Determine the [x, y] coordinate at the center of the cell enclosing the given text.  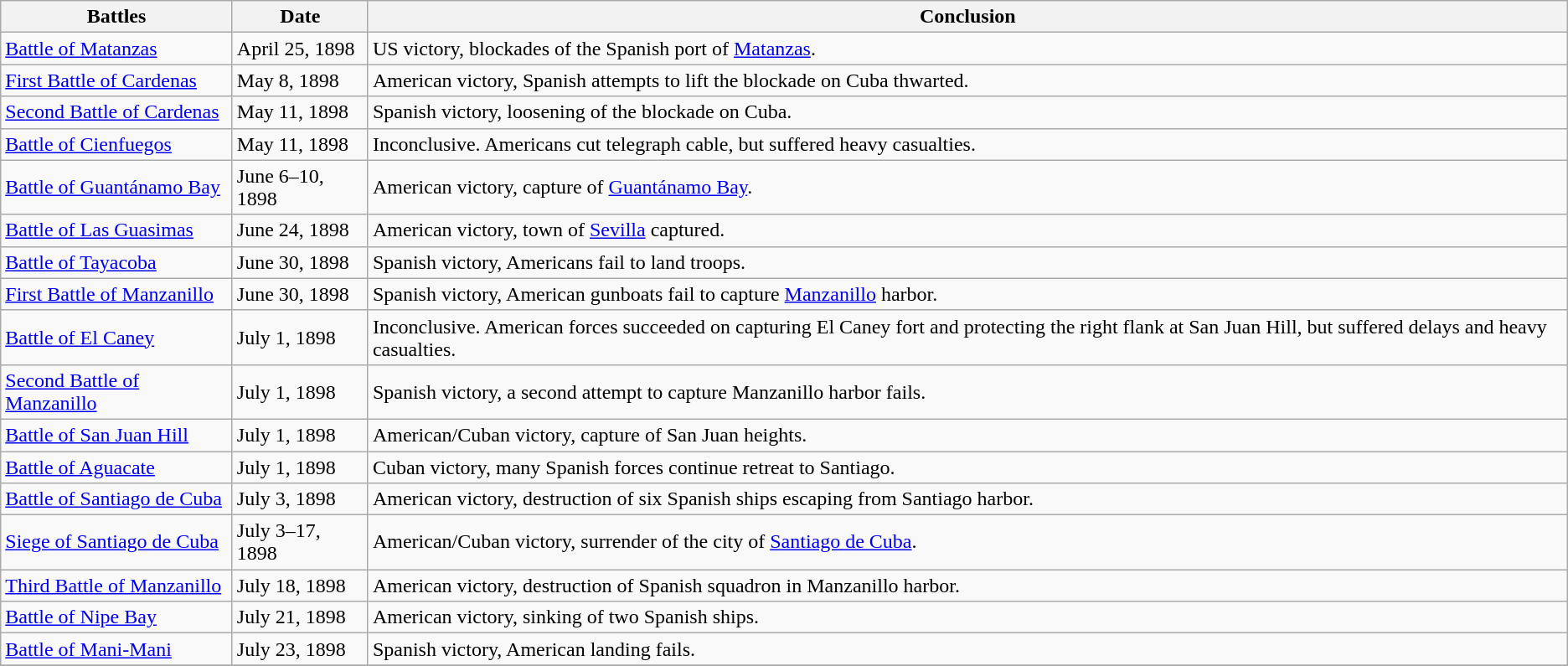
Second Battle of Cardenas [117, 112]
American victory, Spanish attempts to lift the blockade on Cuba thwarted. [967, 80]
Second Battle of Manzanillo [117, 392]
American/Cuban victory, capture of San Juan heights. [967, 435]
American victory, destruction of Spanish squadron in Manzanillo harbor. [967, 586]
American victory, sinking of two Spanish ships. [967, 617]
July 3, 1898 [300, 499]
American victory, capture of Guantánamo Bay. [967, 188]
Conclusion [967, 17]
June 24, 1898 [300, 230]
April 25, 1898 [300, 49]
Spanish victory, American gunboats fail to capture Manzanillo harbor. [967, 294]
Battle of Nipe Bay [117, 617]
Spanish victory, Americans fail to land troops. [967, 262]
Third Battle of Manzanillo [117, 586]
Siege of Santiago de Cuba [117, 543]
Battle of Matanzas [117, 49]
Inconclusive. Americans cut telegraph cable, but suffered heavy casualties. [967, 144]
Battle of Santiago de Cuba [117, 499]
Battle of San Juan Hill [117, 435]
Battle of Guantánamo Bay [117, 188]
Spanish victory, loosening of the blockade on Cuba. [967, 112]
July 3–17, 1898 [300, 543]
Battle of El Caney [117, 337]
American/Cuban victory, surrender of the city of Santiago de Cuba. [967, 543]
American victory, destruction of six Spanish ships escaping from Santiago harbor. [967, 499]
Battle of Aguacate [117, 467]
Battle of Tayacoba [117, 262]
July 23, 1898 [300, 649]
Battle of Cienfuegos [117, 144]
Battle of Mani-Mani [117, 649]
First Battle of Manzanillo [117, 294]
Spanish victory, American landing fails. [967, 649]
US victory, blockades of the Spanish port of Matanzas. [967, 49]
July 21, 1898 [300, 617]
July 18, 1898 [300, 586]
Spanish victory, a second attempt to capture Manzanillo harbor fails. [967, 392]
Cuban victory, many Spanish forces continue retreat to Santiago. [967, 467]
First Battle of Cardenas [117, 80]
American victory, town of Sevilla captured. [967, 230]
Battle of Las Guasimas [117, 230]
June 6–10, 1898 [300, 188]
May 8, 1898 [300, 80]
Battles [117, 17]
Date [300, 17]
